Locate the cell with the specified text and output its (X, Y) center coordinate. 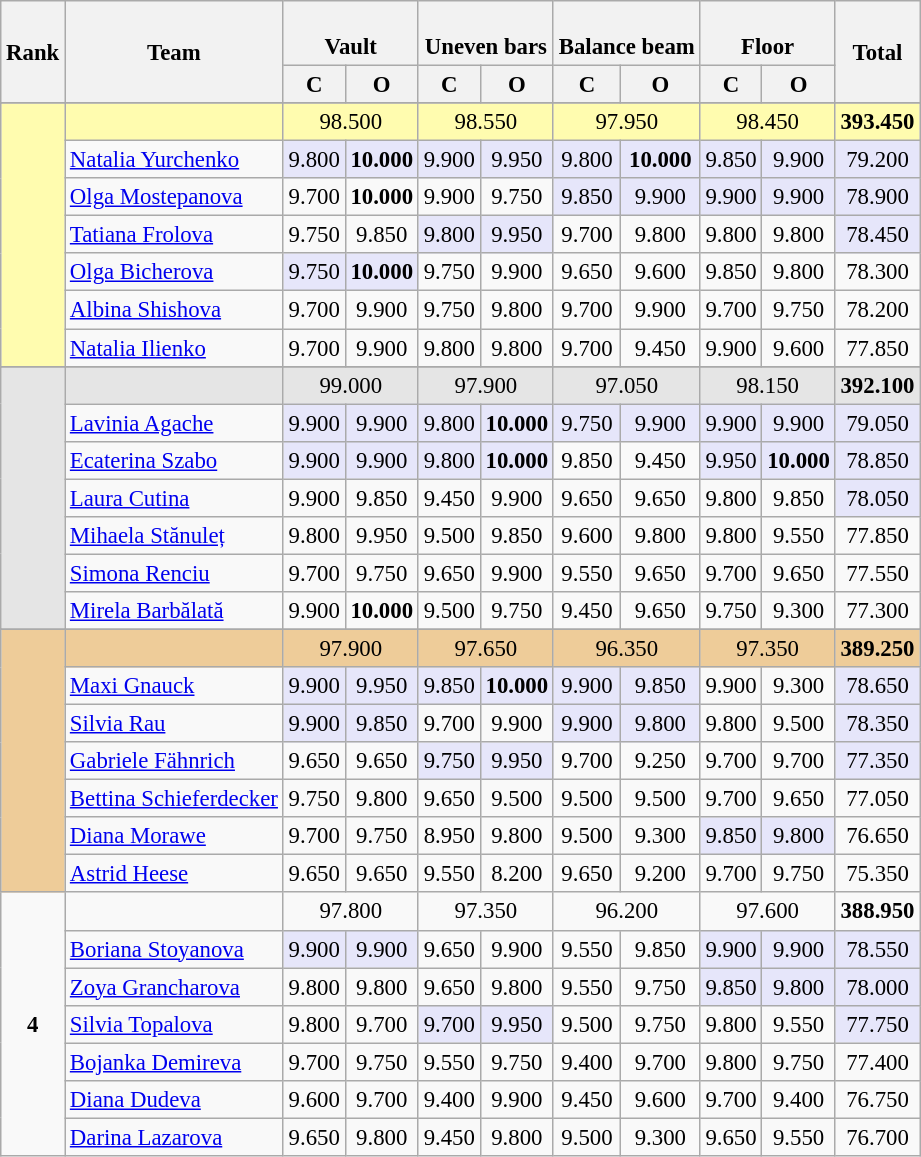
Diana Dudeva (174, 1100)
Team (174, 52)
78.000 (878, 987)
Olga Mostepanova (174, 197)
76.700 (878, 1137)
393.450 (878, 122)
Boriana Stoyanova (174, 949)
76.750 (878, 1100)
77.300 (878, 611)
96.200 (626, 912)
77.350 (878, 761)
8.950 (449, 836)
77.050 (878, 799)
78.650 (878, 686)
Lavinia Agache (174, 423)
Laura Cutina (174, 498)
Natalia Yurchenko (174, 160)
78.550 (878, 949)
Vault (350, 34)
4 (33, 1024)
97.050 (626, 385)
Gabriele Fähnrich (174, 761)
77.400 (878, 1062)
96.350 (626, 648)
Floor (768, 34)
97.600 (768, 912)
Uneven bars (486, 34)
Simona Renciu (174, 573)
98.550 (486, 122)
Bojanka Demireva (174, 1062)
77.550 (878, 573)
Olga Bicherova (174, 273)
78.300 (878, 273)
76.650 (878, 836)
388.950 (878, 912)
Silvia Rau (174, 724)
78.050 (878, 498)
79.200 (878, 160)
99.000 (350, 385)
Rank (33, 52)
Silvia Topalova (174, 1024)
97.650 (486, 648)
97.800 (350, 912)
78.200 (878, 310)
Tatiana Frolova (174, 235)
Mirela Barbălată (174, 611)
79.050 (878, 423)
Maxi Gnauck (174, 686)
98.150 (768, 385)
9.250 (661, 761)
Darina Lazarova (174, 1137)
9.200 (661, 874)
Mihaela Stănuleț (174, 536)
78.900 (878, 197)
Diana Morawe (174, 836)
78.450 (878, 235)
Albina Shishova (174, 310)
97.950 (626, 122)
77.750 (878, 1024)
392.100 (878, 385)
98.450 (768, 122)
8.200 (516, 874)
Balance beam (626, 34)
Total (878, 52)
78.850 (878, 460)
75.350 (878, 874)
Astrid Heese (174, 874)
78.350 (878, 724)
Bettina Schieferdecker (174, 799)
Zoya Grancharova (174, 987)
Ecaterina Szabo (174, 460)
389.250 (878, 648)
98.500 (350, 122)
Natalia Ilienko (174, 348)
